Scan for the cell matching the given text and deliver its [x, y] coordinate at center. 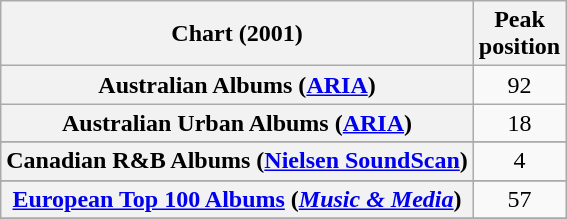
18 [519, 123]
European Top 100 Albums (Music & Media) [238, 199]
Peakposition [519, 34]
Australian Urban Albums (ARIA) [238, 123]
Canadian R&B Albums (Nielsen SoundScan) [238, 161]
92 [519, 85]
4 [519, 161]
Australian Albums (ARIA) [238, 85]
57 [519, 199]
Chart (2001) [238, 34]
